From the cell containing the given text, extract its center point as [x, y] coordinate. 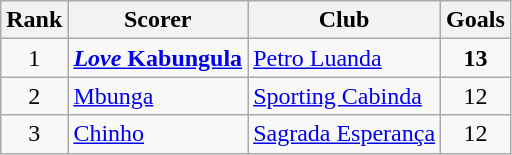
Mbunga [158, 96]
1 [34, 58]
2 [34, 96]
Scorer [158, 20]
Club [344, 20]
Rank [34, 20]
3 [34, 134]
Goals [476, 20]
13 [476, 58]
Chinho [158, 134]
Love Kabungula [158, 58]
Petro Luanda [344, 58]
Sporting Cabinda [344, 96]
Sagrada Esperança [344, 134]
